Locate the cell with the specified text and output its [X, Y] center coordinate. 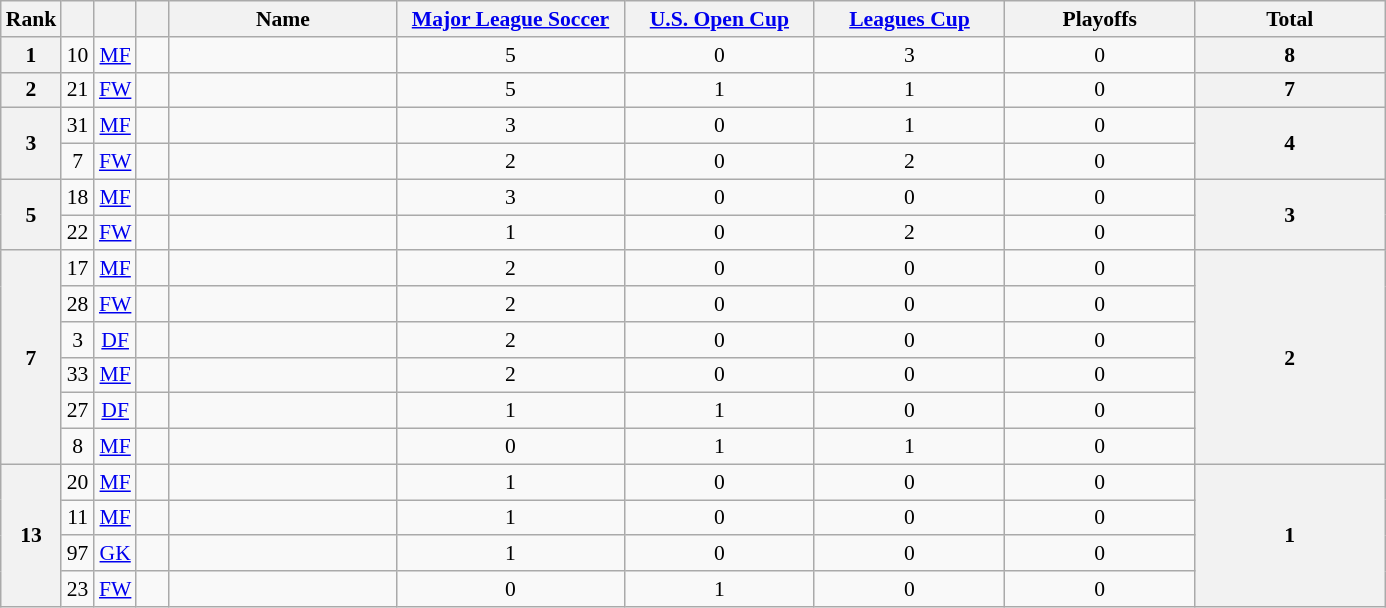
21 [78, 90]
Total [1290, 19]
23 [78, 589]
27 [78, 411]
97 [78, 554]
GK [116, 554]
18 [78, 197]
10 [78, 55]
Major League Soccer [511, 19]
Playoffs [1100, 19]
20 [78, 482]
33 [78, 375]
4 [1290, 144]
31 [78, 126]
17 [78, 269]
28 [78, 304]
Leagues Cup [909, 19]
U.S. Open Cup [719, 19]
Name [283, 19]
22 [78, 233]
13 [32, 535]
11 [78, 518]
Rank [32, 19]
